Capture the cell that displays the provided text and extract its [X, Y] central coordinate. 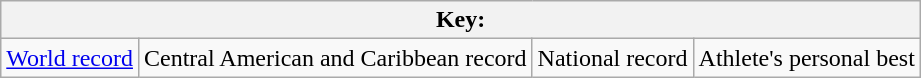
Athlete's personal best [806, 58]
Key: [461, 20]
Central American and Caribbean record [335, 58]
National record [612, 58]
World record [70, 58]
